For the text-containing cell, return its midpoint in [x, y] coordinate format. 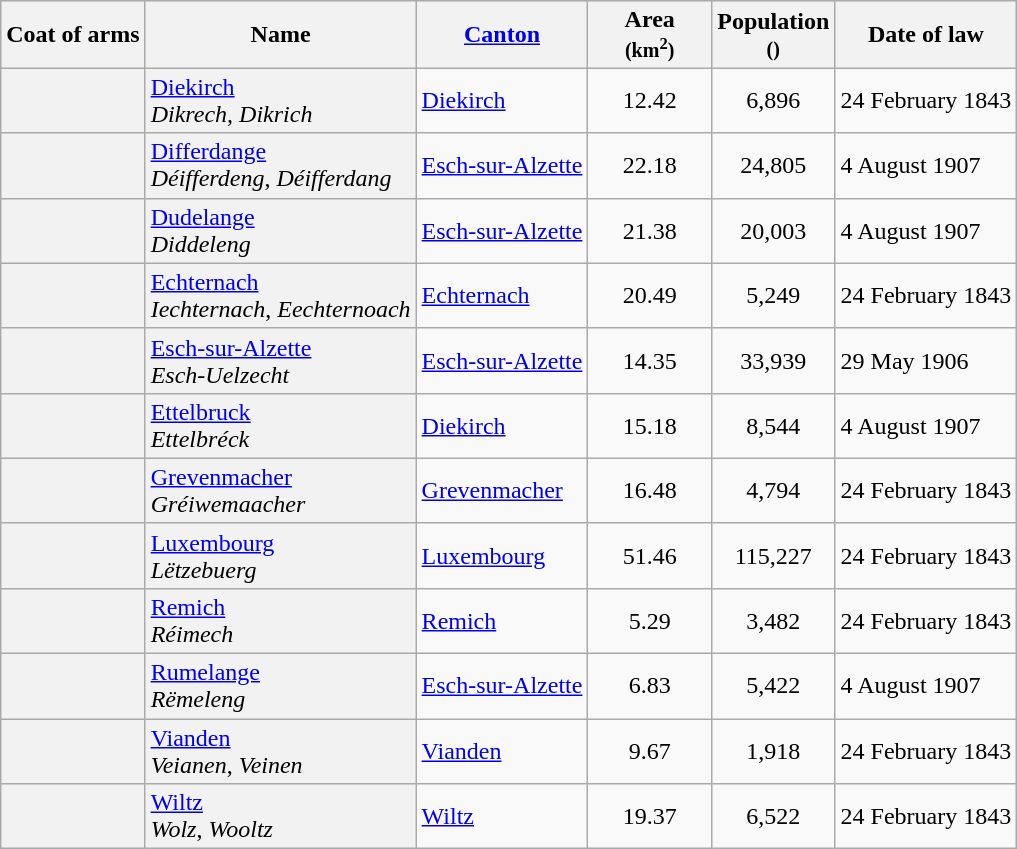
19.37 [650, 816]
29 May 1906 [926, 360]
Area (km2) [650, 34]
20,003 [773, 230]
5,249 [773, 296]
Grevenmacher [502, 490]
Grevenmacher Gréiwemaacher [280, 490]
Echternach [502, 296]
21.38 [650, 230]
4,794 [773, 490]
9.67 [650, 752]
15.18 [650, 426]
16.48 [650, 490]
Name [280, 34]
Esch-sur-Alzette Esch-Uelzecht [280, 360]
6,896 [773, 100]
Ettelbruck Ettelbréck [280, 426]
3,482 [773, 620]
Differdange Déifferdeng, Déifferdang [280, 166]
22.18 [650, 166]
Wiltz [502, 816]
Diekirch Dikrech, Dikrich [280, 100]
Canton [502, 34]
Luxembourg Lëtzebuerg [280, 556]
6.83 [650, 686]
Coat of arms [73, 34]
Luxembourg [502, 556]
Remich Réimech [280, 620]
Rumelange Rëmeleng [280, 686]
Echternach Iechternach, Eechternoach [280, 296]
12.42 [650, 100]
6,522 [773, 816]
5,422 [773, 686]
20.49 [650, 296]
14.35 [650, 360]
Remich [502, 620]
115,227 [773, 556]
24,805 [773, 166]
1,918 [773, 752]
Date of law [926, 34]
5.29 [650, 620]
33,939 [773, 360]
Population () [773, 34]
Dudelange Diddeleng [280, 230]
51.46 [650, 556]
8,544 [773, 426]
Wiltz Wolz, Wooltz [280, 816]
Vianden Veianen, Veinen [280, 752]
Vianden [502, 752]
